Extract the (x, y) coordinate from the center of the cell holding the provided text.  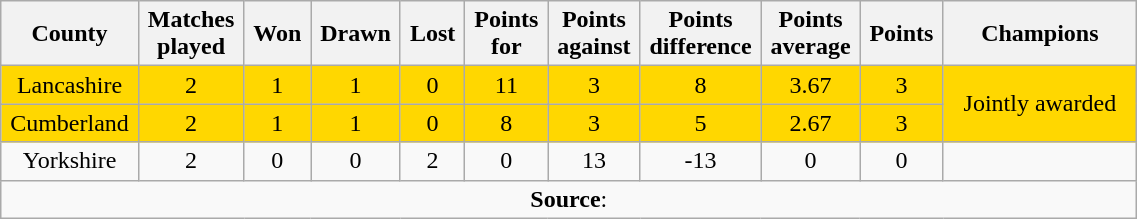
Won (278, 34)
Matches played (191, 34)
Points for (506, 34)
Points difference (700, 34)
13 (594, 161)
2.67 (810, 123)
Yorkshire (70, 161)
11 (506, 85)
Points average (810, 34)
-13 (700, 161)
County (70, 34)
Drawn (356, 34)
Jointly awarded (1040, 104)
Champions (1040, 34)
Source: (569, 199)
Points (902, 34)
3.67 (810, 85)
Points against (594, 34)
Cumberland (70, 123)
5 (700, 123)
Lost (432, 34)
Lancashire (70, 85)
